Return the (X, Y) coordinate for the center point of the cell that contains the specified text.  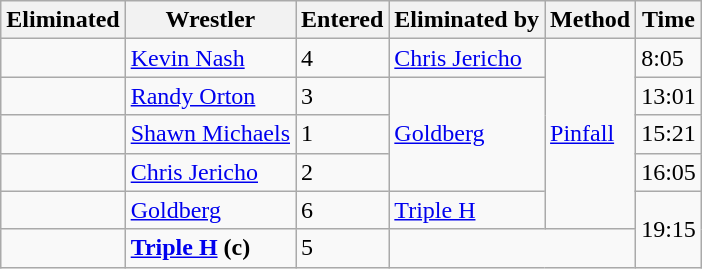
16:05 (669, 172)
2 (342, 172)
Pinfall (590, 134)
8:05 (669, 58)
Triple H (c) (210, 248)
Kevin Nash (210, 58)
5 (342, 248)
4 (342, 58)
Wrestler (210, 20)
19:15 (669, 229)
Method (590, 20)
3 (342, 96)
Triple H (467, 210)
6 (342, 210)
Entered (342, 20)
Eliminated (63, 20)
Time (669, 20)
Randy Orton (210, 96)
Eliminated by (467, 20)
Shawn Michaels (210, 134)
1 (342, 134)
15:21 (669, 134)
13:01 (669, 96)
